Find where the given text appears and provide that cell's center as (x, y) coordinate. 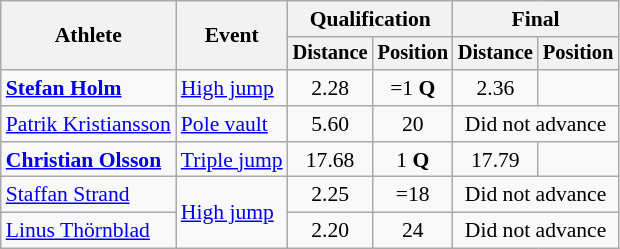
2.28 (330, 88)
=1 Q (413, 88)
Patrik Kristiansson (88, 124)
Triple jump (232, 160)
Athlete (88, 36)
Event (232, 36)
Christian Olsson (88, 160)
Pole vault (232, 124)
Qualification (370, 19)
20 (413, 124)
Final (536, 19)
2.36 (496, 88)
5.60 (330, 124)
Staffan Strand (88, 195)
1 Q (413, 160)
24 (413, 231)
Stefan Holm (88, 88)
2.20 (330, 231)
=18 (413, 195)
Linus Thörnblad (88, 231)
17.79 (496, 160)
2.25 (330, 195)
17.68 (330, 160)
